Search for the cell housing the specified text and yield its [X, Y] center coordinate. 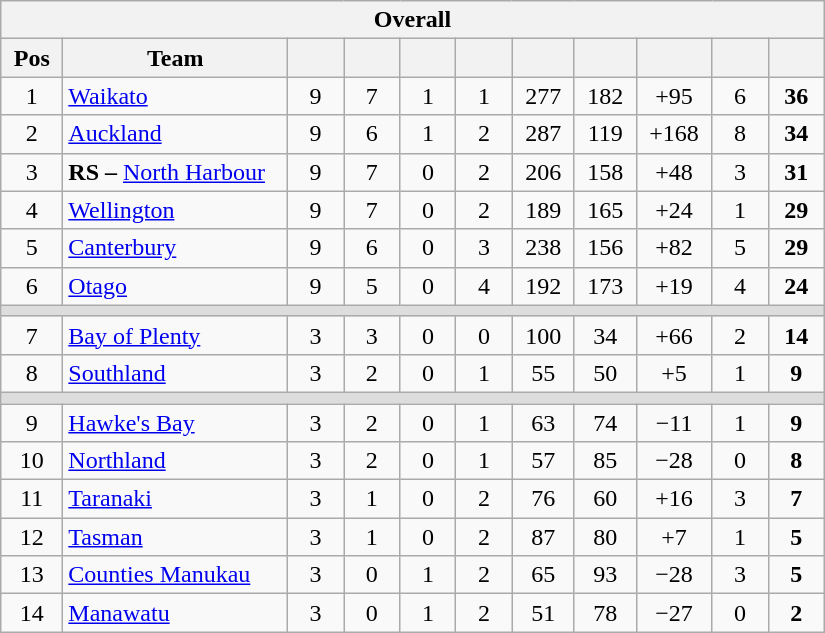
238 [543, 248]
+66 [674, 335]
119 [605, 134]
158 [605, 172]
−27 [674, 613]
173 [605, 286]
RS – North Harbour [176, 172]
60 [605, 499]
80 [605, 537]
Northland [176, 461]
Counties Manukau [176, 575]
+7 [674, 537]
100 [543, 335]
74 [605, 423]
36 [796, 96]
192 [543, 286]
Wellington [176, 210]
12 [32, 537]
31 [796, 172]
85 [605, 461]
Hawke's Bay [176, 423]
63 [543, 423]
+82 [674, 248]
+168 [674, 134]
76 [543, 499]
+48 [674, 172]
Southland [176, 373]
+24 [674, 210]
156 [605, 248]
189 [543, 210]
55 [543, 373]
Tasman [176, 537]
Overall [413, 20]
287 [543, 134]
165 [605, 210]
Team [176, 58]
10 [32, 461]
+5 [674, 373]
65 [543, 575]
Canterbury [176, 248]
78 [605, 613]
+95 [674, 96]
87 [543, 537]
Pos [32, 58]
24 [796, 286]
182 [605, 96]
+19 [674, 286]
Manawatu [176, 613]
11 [32, 499]
Bay of Plenty [176, 335]
206 [543, 172]
50 [605, 373]
+16 [674, 499]
Taranaki [176, 499]
93 [605, 575]
Auckland [176, 134]
57 [543, 461]
51 [543, 613]
Waikato [176, 96]
277 [543, 96]
13 [32, 575]
−11 [674, 423]
Otago [176, 286]
